From the cell containing the given text, extract its center point as [X, Y] coordinate. 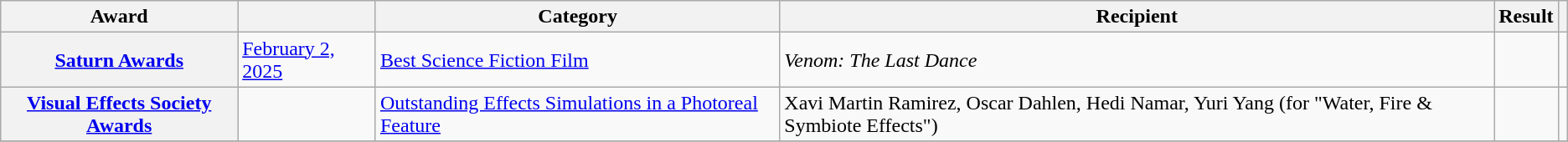
Award [119, 17]
February 2, 2025 [307, 60]
Saturn Awards [119, 60]
Best Science Fiction Film [577, 60]
Visual Effects Society Awards [119, 114]
Category [577, 17]
Venom: The Last Dance [1137, 60]
Outstanding Effects Simulations in a Photoreal Feature [577, 114]
Recipient [1137, 17]
Xavi Martin Ramirez, Oscar Dahlen, Hedi Namar, Yuri Yang (for "Water, Fire & Symbiote Effects") [1137, 114]
Result [1526, 17]
